Provide the [X, Y] coordinate of the cell's center where the given text is located.  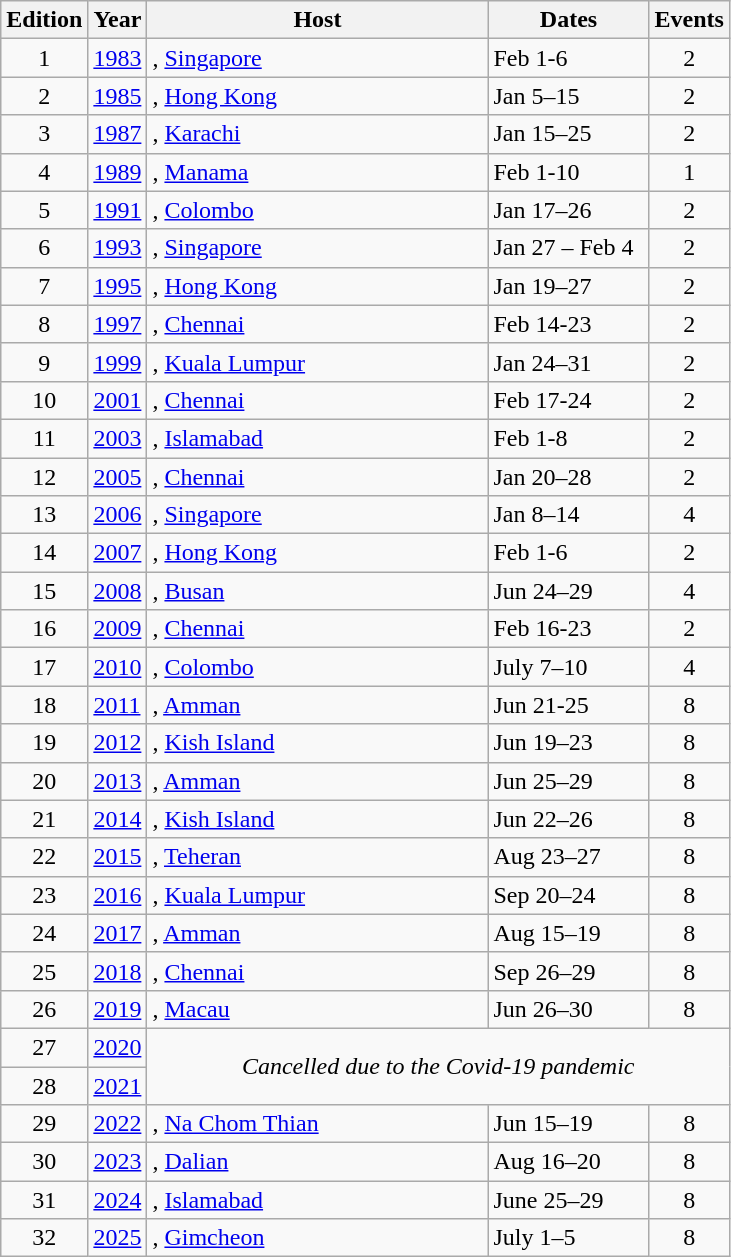
27 [44, 1047]
2023 [118, 1162]
Aug 23–27 [568, 857]
15 [44, 591]
7 [44, 286]
2020 [118, 1047]
Jun 19–23 [568, 743]
Jun 24–29 [568, 591]
2013 [118, 781]
11 [44, 438]
2009 [118, 629]
31 [44, 1200]
Jun 15–19 [568, 1124]
24 [44, 933]
Feb 16-23 [568, 629]
Jun 25–29 [568, 781]
1995 [118, 286]
Jan 24–31 [568, 362]
Events [689, 20]
32 [44, 1238]
22 [44, 857]
5 [44, 210]
21 [44, 819]
July 1–5 [568, 1238]
14 [44, 553]
17 [44, 667]
Cancelled due to the Covid-19 pandemic [438, 1066]
Edition [44, 20]
Feb 14-23 [568, 324]
2001 [118, 400]
Feb 1-10 [568, 172]
, Teheran [318, 857]
Jan 19–27 [568, 286]
Jun 22–26 [568, 819]
1989 [118, 172]
Aug 16–20 [568, 1162]
1997 [118, 324]
18 [44, 705]
2021 [118, 1085]
3 [44, 134]
Jan 8–14 [568, 515]
2019 [118, 1009]
1999 [118, 362]
1985 [118, 96]
2015 [118, 857]
6 [44, 248]
Feb 17-24 [568, 400]
1983 [118, 58]
19 [44, 743]
2003 [118, 438]
Sep 20–24 [568, 895]
13 [44, 515]
1993 [118, 248]
June 25–29 [568, 1200]
, Manama [318, 172]
2008 [118, 591]
2025 [118, 1238]
2014 [118, 819]
9 [44, 362]
Jun 26–30 [568, 1009]
23 [44, 895]
28 [44, 1085]
2016 [118, 895]
Dates [568, 20]
12 [44, 477]
Jan 27 – Feb 4 [568, 248]
10 [44, 400]
2006 [118, 515]
, Busan [318, 591]
2007 [118, 553]
July 7–10 [568, 667]
16 [44, 629]
Jan 20–28 [568, 477]
Jan 5–15 [568, 96]
30 [44, 1162]
2018 [118, 971]
2011 [118, 705]
Sep 26–29 [568, 971]
, Dalian [318, 1162]
2024 [118, 1200]
25 [44, 971]
, Macau [318, 1009]
2017 [118, 933]
20 [44, 781]
29 [44, 1124]
2012 [118, 743]
1987 [118, 134]
2010 [118, 667]
Host [318, 20]
Jun 21-25 [568, 705]
26 [44, 1009]
, Karachi [318, 134]
, Na Chom Thian [318, 1124]
, Gimcheon [318, 1238]
2005 [118, 477]
Year [118, 20]
Feb 1-8 [568, 438]
Jan 17–26 [568, 210]
2022 [118, 1124]
1991 [118, 210]
Aug 15–19 [568, 933]
Jan 15–25 [568, 134]
